From the cell containing the given text, extract its center point as (x, y) coordinate. 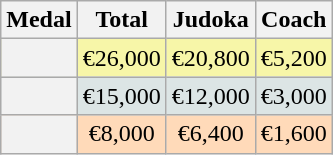
€8,000 (122, 134)
Coach (294, 20)
Total (122, 20)
€15,000 (122, 96)
Judoka (210, 20)
€5,200 (294, 58)
€1,600 (294, 134)
Medal (39, 20)
€26,000 (122, 58)
€3,000 (294, 96)
€12,000 (210, 96)
€6,400 (210, 134)
€20,800 (210, 58)
